Pinpoint the cell where the given text exists, returning its [X, Y] midpoint coordinate. 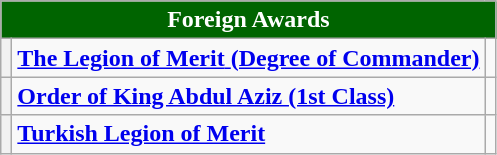
Turkish Legion of Merit [248, 134]
Foreign Awards [248, 20]
The Legion of Merit (Degree of Commander) [248, 58]
Order of King Abdul Aziz (1st Class) [248, 96]
